Determine the [x, y] coordinate at the center of the cell enclosing the given text.  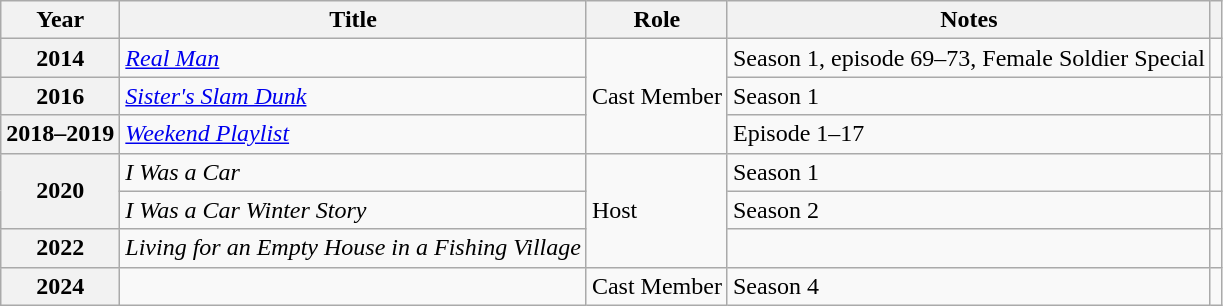
Episode 1–17 [968, 134]
2024 [60, 286]
Season 4 [968, 286]
2016 [60, 96]
Season 1, episode 69–73, Female Soldier Special [968, 58]
Sister's Slam Dunk [354, 96]
2018–2019 [60, 134]
Real Man [354, 58]
I Was a Car [354, 172]
Notes [968, 20]
2014 [60, 58]
2022 [60, 248]
Role [656, 20]
Title [354, 20]
Host [656, 210]
Year [60, 20]
Season 2 [968, 210]
Weekend Playlist [354, 134]
I Was a Car Winter Story [354, 210]
Living for an Empty House in a Fishing Village [354, 248]
2020 [60, 191]
